Pinpoint the cell where the given text exists, returning its (X, Y) midpoint coordinate. 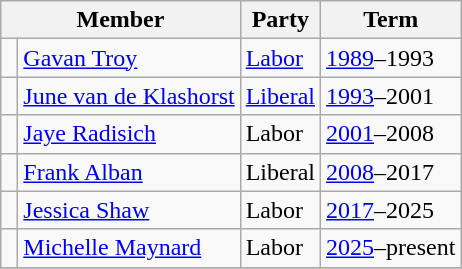
2001–2008 (391, 134)
2008–2017 (391, 172)
Michelle Maynard (129, 248)
Jessica Shaw (129, 210)
Term (391, 20)
2017–2025 (391, 210)
Party (280, 20)
Member (120, 20)
1989–1993 (391, 58)
Jaye Radisich (129, 134)
Gavan Troy (129, 58)
1993–2001 (391, 96)
June van de Klashorst (129, 96)
Frank Alban (129, 172)
2025–present (391, 248)
